Detect which cell encompasses the target text, then output its [X, Y] center coordinate. 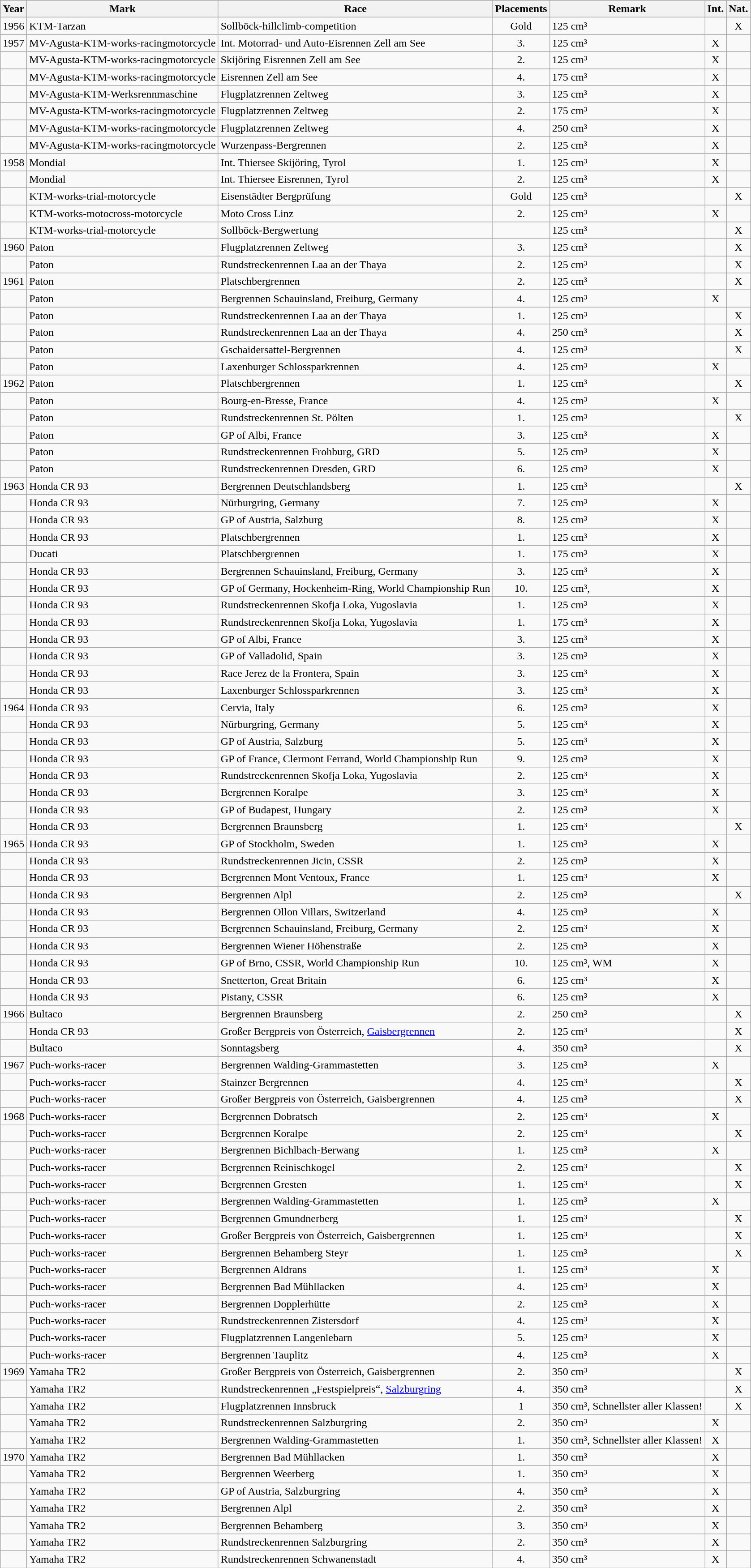
Bergrennen Tauplitz [356, 1355]
1965 [13, 844]
Bergrennen Gmundnerberg [356, 1218]
Gschaidersattel-Bergrennen [356, 350]
Bergrennen Weerberg [356, 1474]
Ducati [123, 554]
Sollböck-hillclimb-competition [356, 26]
Rundstreckenrennen Zistersdorf [356, 1321]
Eisrennen Zell am See [356, 77]
Bergrennen Bichlbach-Berwang [356, 1150]
Pistany, CSSR [356, 997]
1 [521, 1406]
Moto Cross Linz [356, 214]
GP of Budapest, Hungary [356, 810]
Wurzenpass-Bergrennen [356, 145]
Bergrennen Gresten [356, 1184]
1968 [13, 1116]
Flugplatzrennen Langenlebarn [356, 1338]
Int. [716, 9]
GP of Valladolid, Spain [356, 656]
Bergrennen Behamberg [356, 1525]
1966 [13, 1014]
Flugplatzrennen Innsbruck [356, 1406]
125 cm³, [627, 588]
7. [521, 503]
GP of Germany, Hockenheim-Ring, World Championship Run [356, 588]
KTM-works-motocross-motorcycle [123, 214]
1958 [13, 162]
MV-Agusta-KTM-Werksrennmaschine [123, 94]
Rundstreckenrennen Jicin, CSSR [356, 861]
Bergrennen Dopplerhütte [356, 1304]
Bourg-en-Bresse, France [356, 401]
GP of Stockholm, Sweden [356, 844]
Eisenstädter Bergprüfung [356, 196]
Skijöring Eisrennen Zell am See [356, 60]
Int. Thiersee Eisrennen, Tyrol [356, 179]
Placements [521, 9]
Nat. [738, 9]
Rundstreckenrennen „Festspielpreis“, Salzburgring [356, 1389]
9. [521, 759]
Cervia, Italy [356, 707]
1962 [13, 384]
Bergrennen Ollon Villars, Switzerland [356, 912]
8. [521, 520]
Sollböck-Bergwertung [356, 231]
Bergrennen Behamberg Steyr [356, 1252]
Bergrennen Reinischkogel [356, 1167]
1957 [13, 43]
Bergrennen Deutschlandsberg [356, 486]
Rundstreckenrennen Schwanenstadt [356, 1559]
Snetterton, Great Britain [356, 980]
125 cm³, WM [627, 963]
Bergrennen Mont Ventoux, France [356, 878]
Mark [123, 9]
Sonntagsberg [356, 1048]
Year [13, 9]
Race Jerez de la Frontera, Spain [356, 673]
1963 [13, 486]
1961 [13, 282]
1970 [13, 1457]
1956 [13, 26]
Bergrennen Wiener Höhenstraße [356, 946]
Rundstreckenrennen St. Pölten [356, 418]
Remark [627, 9]
Stainzer Bergrennen [356, 1082]
KTM-Tarzan [123, 26]
1969 [13, 1372]
1964 [13, 707]
GP of Brno, CSSR, World Championship Run [356, 963]
GP of France, Clermont Ferrand, World Championship Run [356, 759]
Race [356, 9]
Int. Thiersee Skijöring, Tyrol [356, 162]
GP of Austria, Salzburgring [356, 1491]
Bergrennen Dobratsch [356, 1116]
Rundstreckenrennen Frohburg, GRD [356, 452]
Int. Motorrad- und Auto-Eisrennen Zell am See [356, 43]
Bergrennen Aldrans [356, 1269]
1967 [13, 1065]
1960 [13, 248]
Rundstreckenrennen Dresden, GRD [356, 469]
